Capture the cell that displays the provided text and extract its (X, Y) central coordinate. 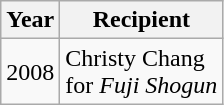
Recipient (142, 20)
Year (30, 20)
2008 (30, 72)
Christy Chang for Fuji Shogun (142, 72)
